Search for the cell housing the specified text and yield its [X, Y] center coordinate. 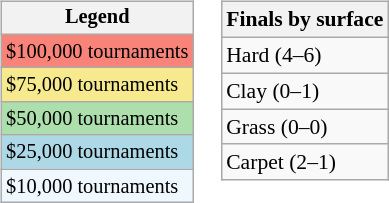
$50,000 tournaments [97, 119]
$10,000 tournaments [97, 186]
$100,000 tournaments [97, 51]
Finals by surface [304, 20]
$25,000 tournaments [97, 152]
Hard (4–6) [304, 55]
Carpet (2–1) [304, 162]
Legend [97, 18]
$75,000 tournaments [97, 85]
Clay (0–1) [304, 91]
Grass (0–0) [304, 127]
